For the text-containing cell, return its midpoint in [X, Y] coordinate format. 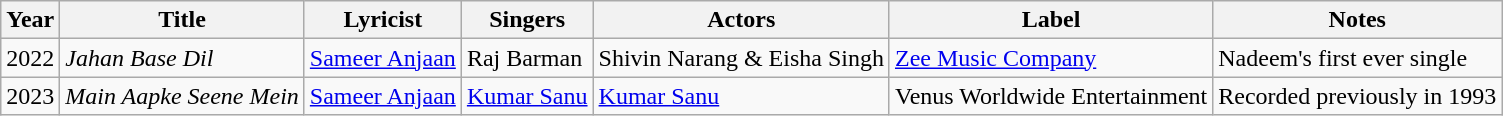
Notes [1358, 20]
Venus Worldwide Entertainment [1050, 96]
Lyricist [382, 20]
Singers [527, 20]
Zee Music Company [1050, 58]
2022 [30, 58]
Main Aapke Seene Mein [182, 96]
Year [30, 20]
Label [1050, 20]
Raj Barman [527, 58]
Jahan Base Dil [182, 58]
Shivin Narang & Eisha Singh [741, 58]
Title [182, 20]
Recorded previously in 1993 [1358, 96]
2023 [30, 96]
Actors [741, 20]
Nadeem's first ever single [1358, 58]
